For the text-containing cell, return its midpoint in (X, Y) coordinate format. 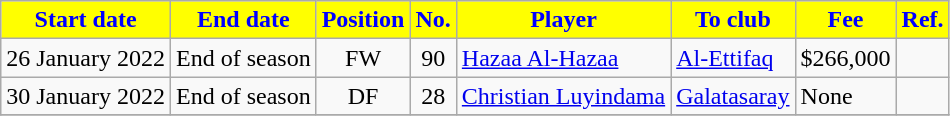
No. (433, 20)
None (846, 96)
To club (733, 20)
End date (243, 20)
DF (363, 96)
Position (363, 20)
30 January 2022 (86, 96)
Christian Luyindama (563, 96)
90 (433, 58)
$266,000 (846, 58)
26 January 2022 (86, 58)
Start date (86, 20)
Player (563, 20)
Al-Ettifaq (733, 58)
28 (433, 96)
FW (363, 58)
Ref. (922, 20)
Galatasaray (733, 96)
Fee (846, 20)
Hazaa Al-Hazaa (563, 58)
